From the cell containing the given text, extract its center point as (X, Y) coordinate. 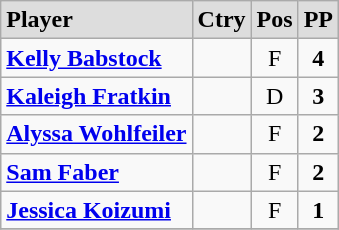
Sam Faber (96, 172)
Pos (274, 20)
PP (318, 20)
Kaleigh Fratkin (96, 96)
3 (318, 96)
Ctry (222, 20)
4 (318, 58)
Player (96, 20)
1 (318, 210)
Alyssa Wohlfeiler (96, 134)
D (274, 96)
Kelly Babstock (96, 58)
Jessica Koizumi (96, 210)
